For the text-containing cell, return its midpoint in (X, Y) coordinate format. 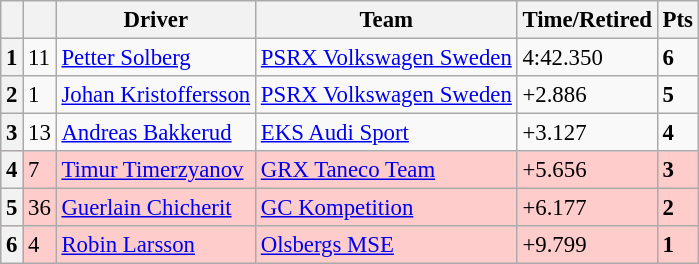
+9.799 (587, 245)
Timur Timerzyanov (156, 170)
4:42.350 (587, 58)
Olsbergs MSE (386, 245)
Team (386, 20)
Petter Solberg (156, 58)
+3.127 (587, 133)
Johan Kristoffersson (156, 95)
36 (40, 208)
11 (40, 58)
+5.656 (587, 170)
Driver (156, 20)
+2.886 (587, 95)
GC Kompetition (386, 208)
Robin Larsson (156, 245)
Andreas Bakkerud (156, 133)
Time/Retired (587, 20)
+6.177 (587, 208)
13 (40, 133)
7 (40, 170)
Pts (678, 20)
EKS Audi Sport (386, 133)
GRX Taneco Team (386, 170)
Guerlain Chicherit (156, 208)
